Capture the cell that displays the provided text and extract its [x, y] central coordinate. 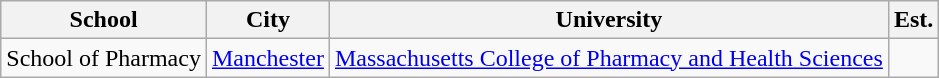
City [268, 20]
Manchester [268, 58]
School of Pharmacy [104, 58]
Est. [913, 20]
University [608, 20]
School [104, 20]
Massachusetts College of Pharmacy and Health Sciences [608, 58]
